Find where the given text appears and provide that cell's center as (X, Y) coordinate. 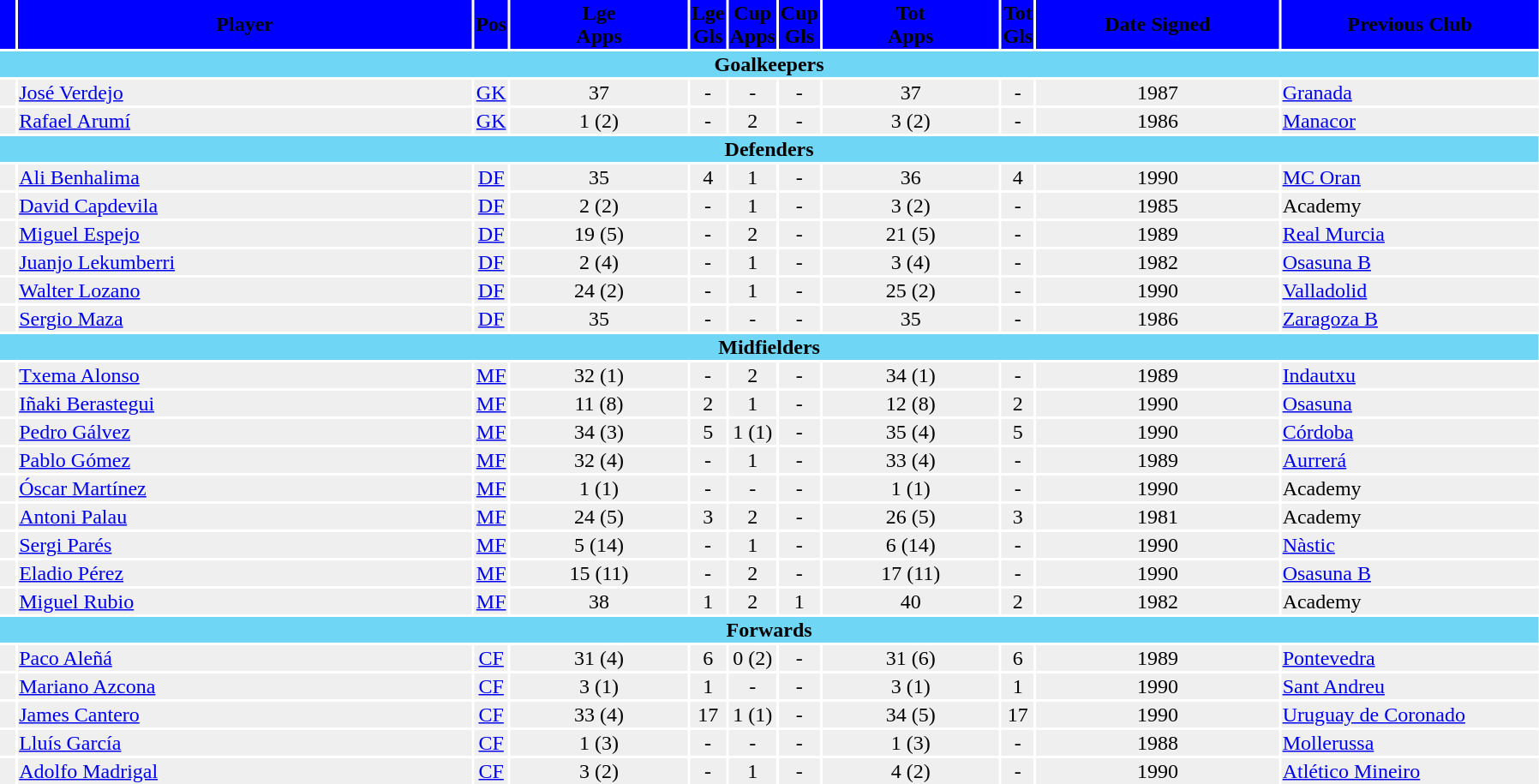
TotGls (1018, 24)
CupApps (752, 24)
Lluís García (245, 743)
Pontevedra (1410, 658)
31 (4) (600, 658)
Valladolid (1410, 290)
1 (2) (600, 121)
1988 (1158, 743)
Mariano Azcona (245, 686)
1981 (1158, 517)
32 (1) (600, 375)
34 (5) (910, 715)
Date Signed (1158, 24)
Real Murcia (1410, 234)
Eladio Pérez (245, 573)
Indautxu (1410, 375)
Pablo Gómez (245, 460)
3 (4) (910, 262)
LgeApps (600, 24)
Sergi Parés (245, 545)
Miguel Espejo (245, 234)
Iñaki Berastegui (245, 404)
2 (4) (600, 262)
Osasuna (1410, 404)
James Cantero (245, 715)
34 (1) (910, 375)
José Verdejo (245, 93)
0 (2) (752, 658)
Uruguay de Coronado (1410, 715)
26 (5) (910, 517)
Nàstic (1410, 545)
MC Oran (1410, 177)
25 (2) (910, 290)
4 (2) (910, 771)
34 (3) (600, 432)
Miguel Rubio (245, 601)
Walter Lozano (245, 290)
40 (910, 601)
Midfielders (769, 347)
Pos (492, 24)
Manacor (1410, 121)
Player (245, 24)
1985 (1158, 206)
Goalkeepers (769, 64)
35 (4) (910, 432)
Antoni Palau (245, 517)
17 (11) (910, 573)
15 (11) (600, 573)
Aurrerá (1410, 460)
31 (6) (910, 658)
19 (5) (600, 234)
Forwards (769, 630)
11 (8) (600, 404)
6 (14) (910, 545)
Previous Club (1410, 24)
21 (5) (910, 234)
38 (600, 601)
Rafael Arumí (245, 121)
TotApps (910, 24)
Atlético Mineiro (1410, 771)
24 (5) (600, 517)
12 (8) (910, 404)
Granada (1410, 93)
1987 (1158, 93)
2 (2) (600, 206)
Pedro Gálvez (245, 432)
Paco Aleñá (245, 658)
24 (2) (600, 290)
32 (4) (600, 460)
Córdoba (1410, 432)
Defenders (769, 149)
Sant Andreu (1410, 686)
CupGls (799, 24)
Óscar Martínez (245, 488)
Txema Alonso (245, 375)
LgeGls (708, 24)
Sergio Maza (245, 319)
36 (910, 177)
Mollerussa (1410, 743)
David Capdevila (245, 206)
Adolfo Madrigal (245, 771)
5 (14) (600, 545)
Ali Benhalima (245, 177)
Zaragoza B (1410, 319)
Juanjo Lekumberri (245, 262)
